Detect which cell encompasses the target text, then output its [X, Y] center coordinate. 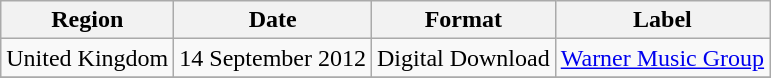
Date [273, 20]
Label [662, 20]
Digital Download [464, 58]
14 September 2012 [273, 58]
Region [88, 20]
Format [464, 20]
Warner Music Group [662, 58]
United Kingdom [88, 58]
